Return the [X, Y] coordinate for the center point of the cell that contains the specified text.  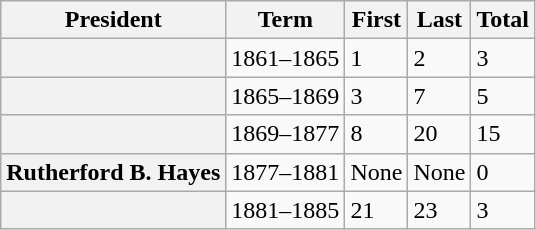
Total [503, 20]
Rutherford B. Hayes [114, 172]
1877–1881 [286, 172]
20 [440, 134]
Term [286, 20]
8 [376, 134]
2 [440, 58]
1861–1865 [286, 58]
21 [376, 210]
1 [376, 58]
15 [503, 134]
5 [503, 96]
1881–1885 [286, 210]
7 [440, 96]
First [376, 20]
1865–1869 [286, 96]
Last [440, 20]
1869–1877 [286, 134]
President [114, 20]
0 [503, 172]
23 [440, 210]
